Search for the cell housing the specified text and yield its [X, Y] center coordinate. 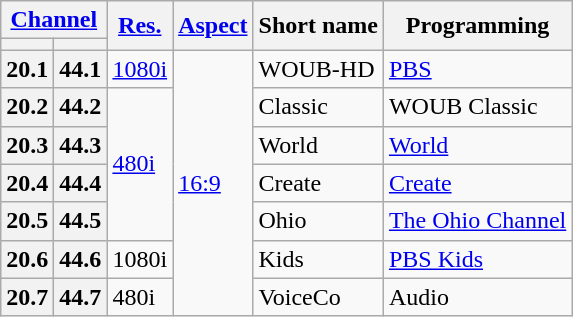
WOUB-HD [318, 69]
20.2 [28, 107]
44.1 [80, 69]
44.2 [80, 107]
Programming [477, 26]
20.4 [28, 183]
20.5 [28, 221]
VoiceCo [318, 297]
Channel [54, 20]
The Ohio Channel [477, 221]
Short name [318, 26]
Audio [477, 297]
44.5 [80, 221]
20.6 [28, 259]
20.7 [28, 297]
WOUB Classic [477, 107]
20.3 [28, 145]
Ohio [318, 221]
PBS Kids [477, 259]
44.3 [80, 145]
44.6 [80, 259]
16:9 [213, 183]
Classic [318, 107]
Res. [140, 26]
44.7 [80, 297]
Kids [318, 259]
44.4 [80, 183]
20.1 [28, 69]
PBS [477, 69]
Aspect [213, 26]
